Locate the cell with the specified text and output its [x, y] center coordinate. 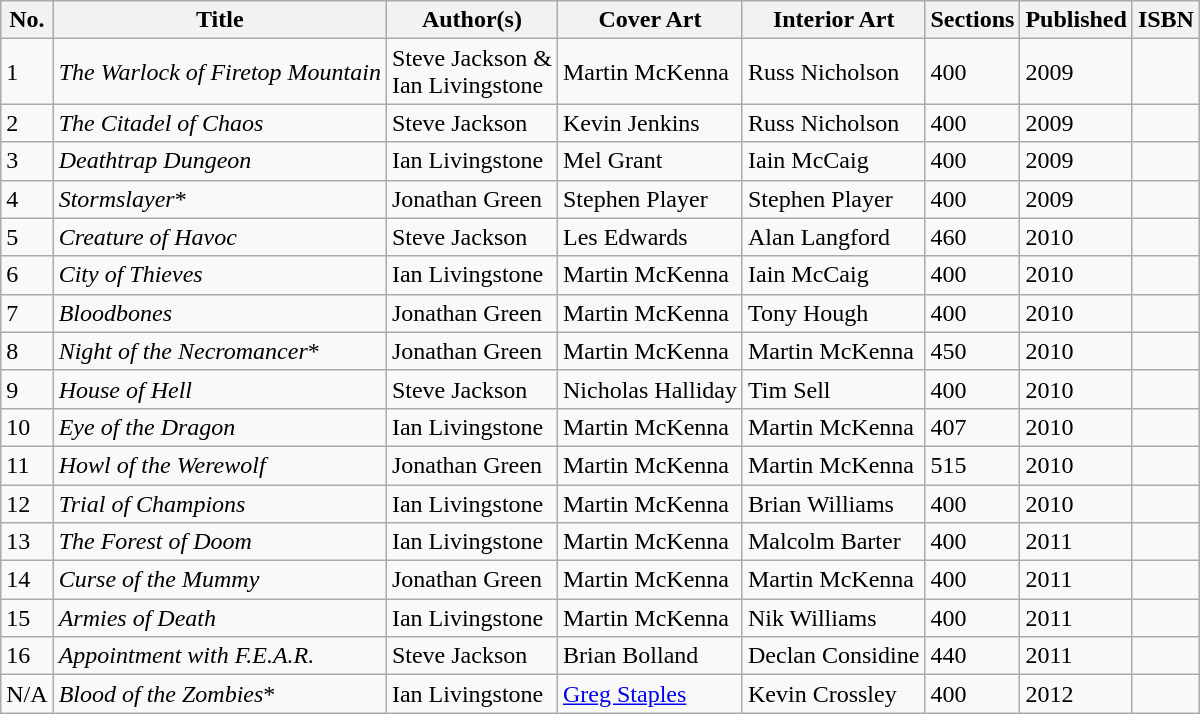
City of Thieves [220, 275]
Tim Sell [833, 389]
3 [27, 161]
11 [27, 465]
No. [27, 20]
Declan Considine [833, 656]
1 [27, 72]
Interior Art [833, 20]
ISBN [1166, 20]
515 [972, 465]
440 [972, 656]
Nicholas Halliday [650, 389]
The Citadel of Chaos [220, 123]
Author(s) [472, 20]
Title [220, 20]
13 [27, 542]
House of Hell [220, 389]
Nik Williams [833, 618]
Malcolm Barter [833, 542]
Curse of the Mummy [220, 580]
Creature of Havoc [220, 237]
Howl of the Werewolf [220, 465]
N/A [27, 694]
2 [27, 123]
The Forest of Doom [220, 542]
6 [27, 275]
Sections [972, 20]
Deathtrap Dungeon [220, 161]
Cover Art [650, 20]
Blood of the Zombies* [220, 694]
Brian Bolland [650, 656]
Stormslayer* [220, 199]
16 [27, 656]
Kevin Jenkins [650, 123]
460 [972, 237]
Tony Hough [833, 313]
Brian Williams [833, 503]
Armies of Death [220, 618]
Alan Langford [833, 237]
4 [27, 199]
Appointment with F.E.A.R. [220, 656]
9 [27, 389]
Eye of the Dragon [220, 427]
8 [27, 351]
Trial of Champions [220, 503]
Steve Jackson & Ian Livingstone [472, 72]
407 [972, 427]
Kevin Crossley [833, 694]
450 [972, 351]
Bloodbones [220, 313]
5 [27, 237]
14 [27, 580]
7 [27, 313]
15 [27, 618]
Night of the Necromancer* [220, 351]
Les Edwards [650, 237]
10 [27, 427]
2012 [1076, 694]
12 [27, 503]
Published [1076, 20]
The Warlock of Firetop Mountain [220, 72]
Mel Grant [650, 161]
Greg Staples [650, 694]
